Return (X, Y) of the center of cell containing provided text 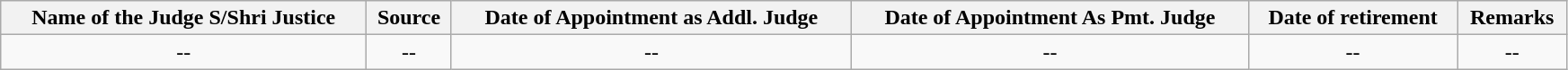
Date of Appointment as Addl. Judge (651, 18)
Date of Appointment As Pmt. Judge (1050, 18)
Source (410, 18)
Name of the Judge S/Shri Justice (183, 18)
Date of retirement (1352, 18)
Remarks (1512, 18)
